From the cell containing the given text, extract its center point as (x, y) coordinate. 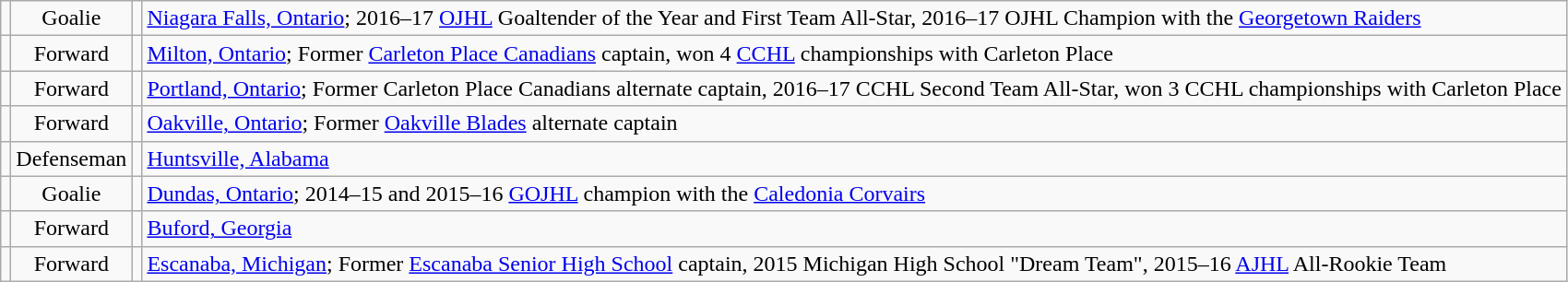
Defenseman (72, 159)
Oakville, Ontario; Former Oakville Blades alternate captain (854, 123)
Dundas, Ontario; 2014–15 and 2015–16 GOJHL champion with the Caledonia Corvairs (854, 194)
Huntsville, Alabama (854, 159)
Buford, Georgia (854, 229)
Escanaba, Michigan; Former Escanaba Senior High School captain, 2015 Michigan High School "Dream Team", 2015–16 AJHL All-Rookie Team (854, 264)
Milton, Ontario; Former Carleton Place Canadians captain, won 4 CCHL championships with Carleton Place (854, 53)
Portland, Ontario; Former Carleton Place Canadians alternate captain, 2016–17 CCHL Second Team All-Star, won 3 CCHL championships with Carleton Place (854, 88)
Niagara Falls, Ontario; 2016–17 OJHL Goaltender of the Year and First Team All-Star, 2016–17 OJHL Champion with the Georgetown Raiders (854, 18)
